Output the [x, y] coordinate of the center of the cell containing the given text.  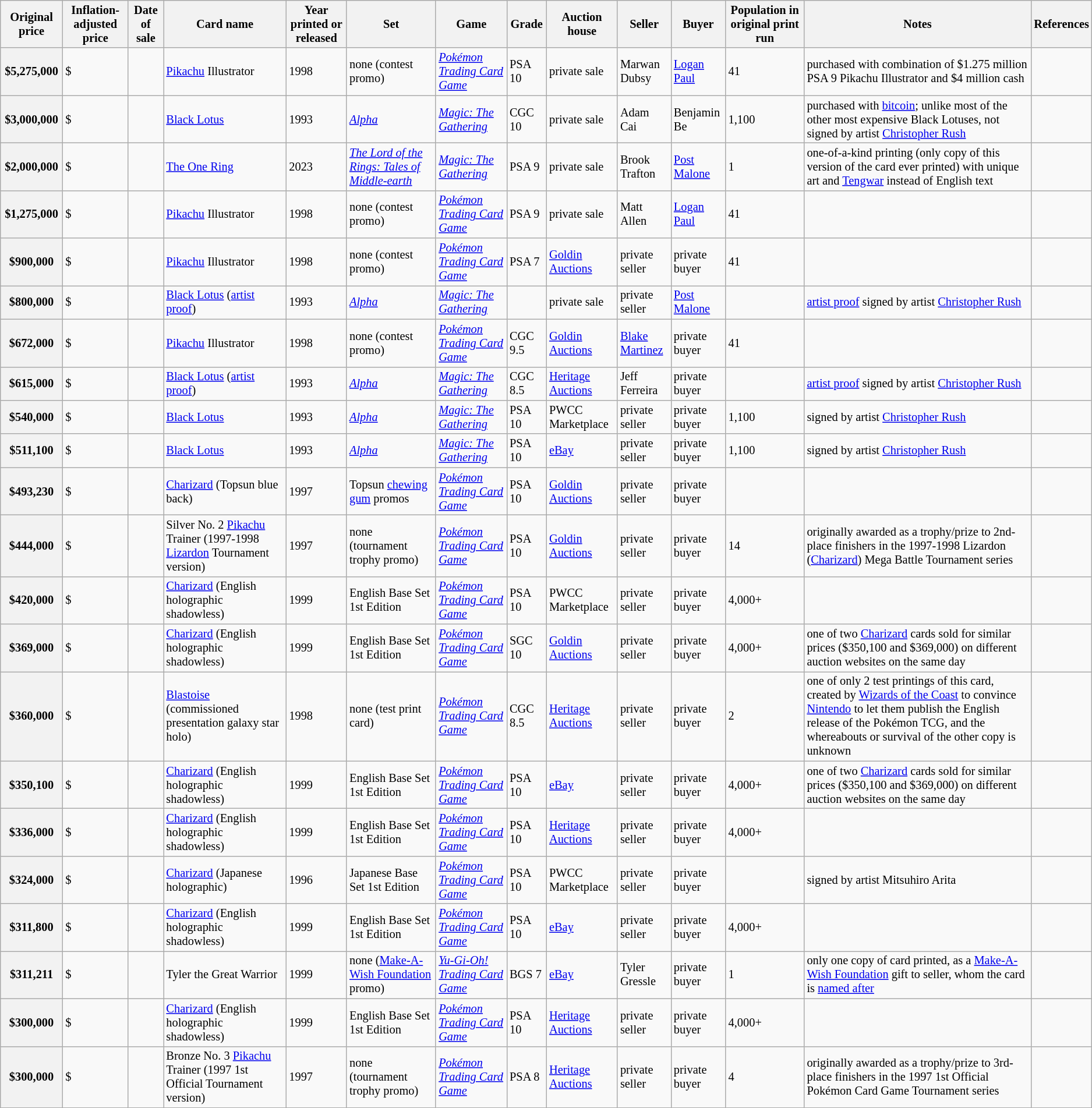
purchased with bitcoin; unlike most of the other most expensive Black Lotuses, not signed by artist Christopher Rush [918, 119]
Seller [644, 24]
Buyer [698, 24]
References [1061, 24]
none (Make-A-Wish Foundation promo) [391, 975]
Notes [918, 24]
PSA 7 [526, 262]
$360,000 [31, 716]
$493,230 [31, 491]
Grade [526, 24]
Matt Allen [644, 214]
PSA 8 [526, 1077]
2 [765, 716]
originally awarded as a trophy/prize to 2nd-place finishers in the 1997-1998 Lizardon (Charizard) Mega Battle Tournament series [918, 546]
2023 [316, 167]
none (test print card) [391, 716]
$311,800 [31, 928]
Blastoise (commissioned presentation galaxy star holo) [225, 716]
The One Ring [225, 167]
Silver No. 2 Pikachu Trainer (1997-1998 Lizardon Tournament version) [225, 546]
Tyler the Great Warrior [225, 975]
Charizard (Topsun blue back) [225, 491]
purchased with combination of $1.275 million PSA 9 Pikachu Illustrator and $4 million cash [918, 72]
Year printed or released [316, 24]
$615,000 [31, 384]
one-of-a-kind printing (only copy of this version of the card ever printed) with unique art and Tengwar instead of English text [918, 167]
Bronze No. 3 Pikachu Trainer (1997 1st Official Tournament version) [225, 1077]
4 [765, 1077]
$336,000 [31, 832]
$540,000 [31, 417]
Brook Trafton [644, 167]
Tyler Gressle [644, 975]
$3,000,000 [31, 119]
Jeff Ferreira [644, 384]
Benjamin Be [698, 119]
Blake Martinez [644, 343]
$350,100 [31, 785]
The Lord of the Rings: Tales of Middle-earth [391, 167]
Japanese Base Set 1st Edition [391, 880]
Set [391, 24]
$369,000 [31, 648]
$672,000 [31, 343]
14 [765, 546]
$5,275,000 [31, 72]
Card name [225, 24]
CGC 9.5 [526, 343]
$444,000 [31, 546]
Inflation-adjusted price [96, 24]
Marwan Dubsy [644, 72]
only one copy of card printed, as a Make-A-Wish Foundation gift to seller, whom the card is named after [918, 975]
Game [471, 24]
$420,000 [31, 600]
$311,211 [31, 975]
$1,275,000 [31, 214]
1996 [316, 880]
Yu-Gi-Oh! Trading Card Game [471, 975]
CGC 10 [526, 119]
originally awarded as a trophy/prize to 3rd-place finishers in the 1997 1st Official Pokémon Card Game Tournament series [918, 1077]
$511,100 [31, 451]
$900,000 [31, 262]
Original price [31, 24]
$800,000 [31, 302]
signed by artist Mitsuhiro Arita [918, 880]
$2,000,000 [31, 167]
Date of sale [146, 24]
Auction house [582, 24]
Charizard (Japanese holographic) [225, 880]
BGS 7 [526, 975]
$324,000 [31, 880]
Population in original print run [765, 24]
Topsun chewing gum promos [391, 491]
SGC 10 [526, 648]
Adam Cai [644, 119]
